Return the (X, Y) coordinate for the center point of the cell that contains the specified text.  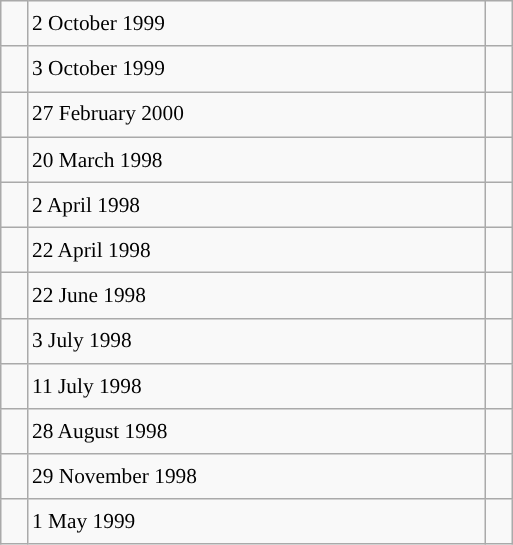
2 April 1998 (256, 204)
22 June 1998 (256, 296)
20 March 1998 (256, 160)
3 July 1998 (256, 340)
3 October 1999 (256, 68)
1 May 1999 (256, 522)
22 April 1998 (256, 250)
2 October 1999 (256, 24)
27 February 2000 (256, 114)
29 November 1998 (256, 476)
11 July 1998 (256, 386)
28 August 1998 (256, 432)
